Provide the [x, y] coordinate of the cell's center where the given text is located.  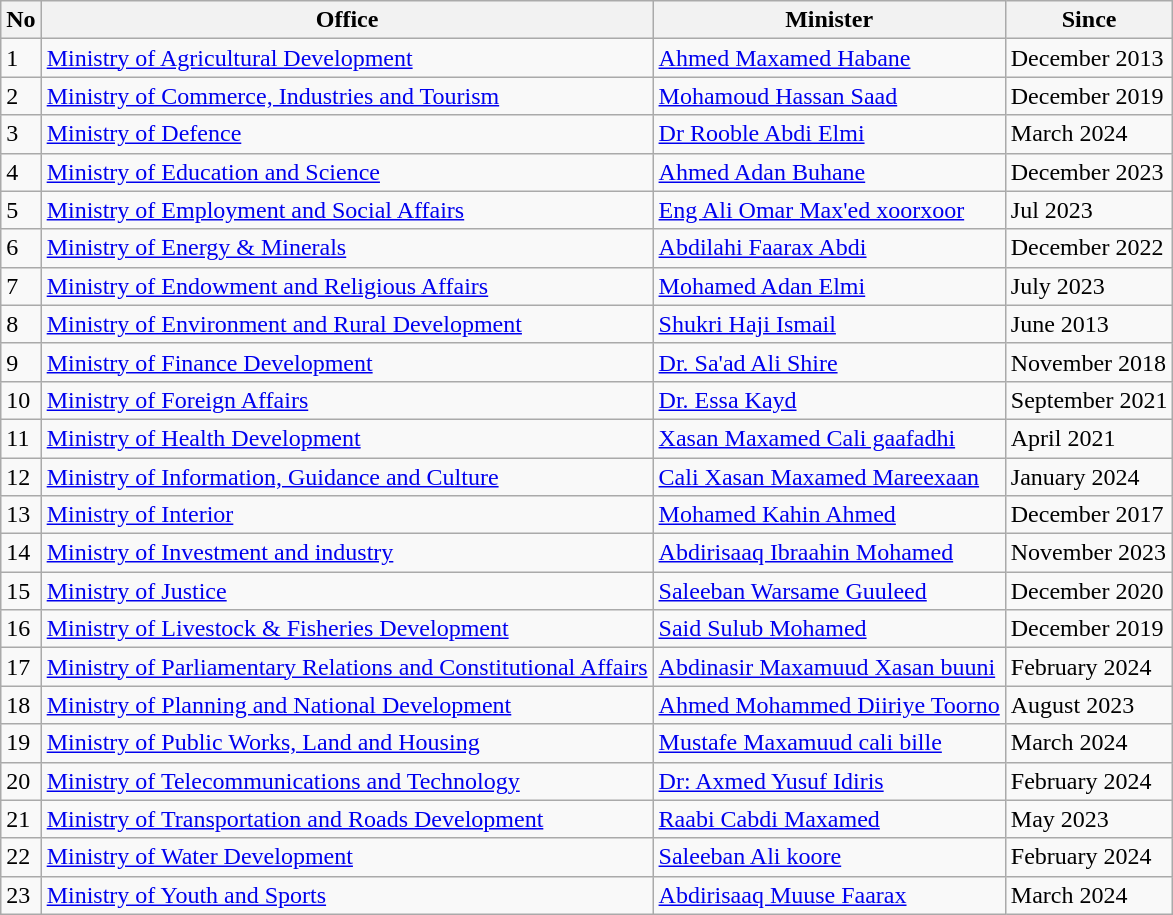
Ministry of Commerce, Industries and Tourism [347, 96]
Dr Rooble Abdi Elmi [829, 134]
Ministry of Information, Guidance and Culture [347, 477]
5 [21, 210]
Office [347, 20]
Ministry of Agricultural Development [347, 58]
Cali Xasan Maxamed Mareexaan [829, 477]
Abdinasir Maxamuud Xasan buuni [829, 667]
2 [21, 96]
Saleeban Ali koore [829, 857]
Ministry of Employment and Social Affairs [347, 210]
Ministry of Defence [347, 134]
December 2023 [1089, 172]
No [21, 20]
10 [21, 400]
Raabi Cabdi Maxamed [829, 819]
September 2021 [1089, 400]
Ministry of Parliamentary Relations and Constitutional Affairs [347, 667]
April 2021 [1089, 438]
7 [21, 286]
6 [21, 248]
Ministry of Foreign Affairs [347, 400]
8 [21, 324]
Jul 2023 [1089, 210]
January 2024 [1089, 477]
Ministry of Youth and Sports [347, 895]
November 2018 [1089, 362]
Ministry of Public Works, Land and Housing [347, 743]
June 2013 [1089, 324]
Shukri Haji Ismail [829, 324]
December 2022 [1089, 248]
Since [1089, 20]
Abdilahi Faarax Abdi [829, 248]
13 [21, 515]
Dr. Sa'ad Ali Shire [829, 362]
Dr: Axmed Yusuf Idiris [829, 781]
14 [21, 553]
23 [21, 895]
Mohamed Kahin Ahmed [829, 515]
Minister [829, 20]
Ministry of Interior [347, 515]
Ahmed Adan Buhane [829, 172]
9 [21, 362]
Ministry of Planning and National Development [347, 705]
Eng Ali Omar Max'ed xoorxoor [829, 210]
Ministry of Education and Science [347, 172]
18 [21, 705]
Ministry of Water Development [347, 857]
Ministry of Environment and Rural Development [347, 324]
Ministry of Justice [347, 591]
Ministry of Telecommunications and Technology [347, 781]
Ahmed Mohammed Diiriye Toorno [829, 705]
Mohamed Adan Elmi [829, 286]
Xasan Maxamed Cali gaafadhi [829, 438]
15 [21, 591]
Said Sulub Mohamed [829, 629]
Ministry of Investment and industry [347, 553]
19 [21, 743]
November 2023 [1089, 553]
Ministry of Energy & Minerals [347, 248]
Saleeban Warsame Guuleed [829, 591]
Ministry of Transportation and Roads Development [347, 819]
4 [21, 172]
August 2023 [1089, 705]
3 [21, 134]
Ministry of Livestock & Fisheries Development [347, 629]
December 2020 [1089, 591]
17 [21, 667]
20 [21, 781]
11 [21, 438]
21 [21, 819]
22 [21, 857]
December 2017 [1089, 515]
Abdirisaaq Ibraahin Mohamed [829, 553]
Ministry of Endowment and Religious Affairs [347, 286]
July 2023 [1089, 286]
May 2023 [1089, 819]
Mustafe Maxamuud cali bille [829, 743]
16 [21, 629]
12 [21, 477]
Ministry of Finance Development [347, 362]
Dr. Essa Kayd [829, 400]
Abdirisaaq Muuse Faarax [829, 895]
Ministry of Health Development [347, 438]
December 2013 [1089, 58]
Ahmed Maxamed Habane [829, 58]
1 [21, 58]
Mohamoud Hassan Saad [829, 96]
